Scan for the cell matching the given text and deliver its [x, y] coordinate at center. 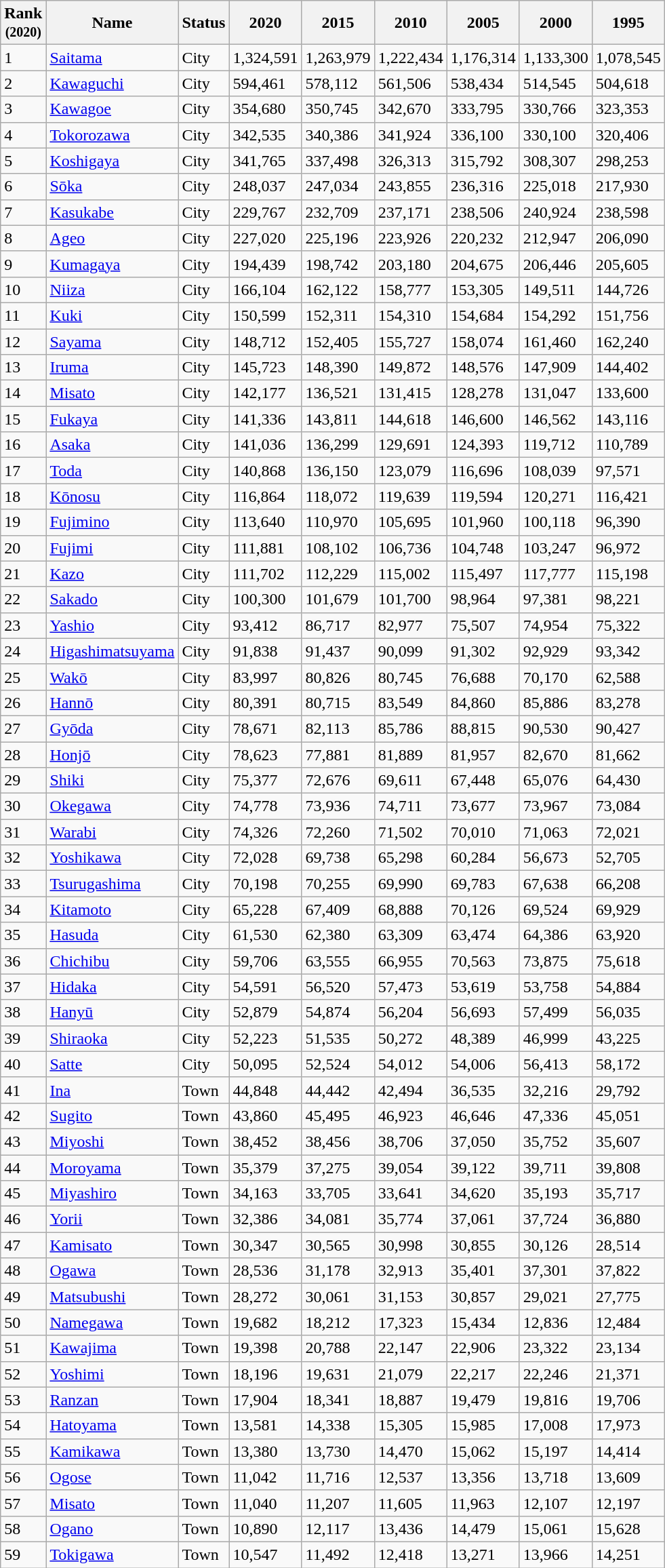
106,736 [411, 548]
15,062 [483, 1451]
57 [23, 1503]
594,461 [266, 83]
81,957 [483, 755]
85,886 [556, 703]
320,406 [628, 135]
Yashio [113, 625]
113,640 [266, 522]
65,298 [411, 858]
11,716 [338, 1477]
101,960 [483, 522]
236,316 [483, 187]
22,147 [411, 1348]
Kawajima [113, 1348]
86,717 [338, 625]
72,260 [338, 832]
33 [23, 884]
15,305 [411, 1426]
Tokorozawa [113, 135]
11,605 [411, 1503]
91,302 [483, 651]
225,196 [338, 238]
11,042 [266, 1477]
Kazo [113, 574]
63,555 [338, 961]
29 [23, 781]
52,524 [338, 1064]
34,163 [266, 1194]
97,381 [556, 600]
74,711 [411, 806]
63,309 [411, 935]
22 [23, 600]
75,377 [266, 781]
81,662 [628, 755]
Satte [113, 1064]
144,402 [628, 368]
90,427 [628, 728]
150,599 [266, 315]
Sōka [113, 187]
29,792 [628, 1090]
38,706 [411, 1141]
129,691 [411, 445]
20,788 [338, 1348]
330,100 [556, 135]
4 [23, 135]
35,401 [483, 1271]
308,307 [556, 161]
Miyoshi [113, 1141]
5 [23, 161]
154,310 [411, 315]
39,808 [628, 1167]
Tokigawa [113, 1554]
10,547 [266, 1554]
33,641 [411, 1194]
46,646 [483, 1116]
128,278 [483, 393]
100,300 [266, 600]
158,777 [411, 290]
28 [23, 755]
13,730 [338, 1451]
145,723 [266, 368]
57,499 [556, 1013]
57,473 [411, 987]
116,421 [628, 496]
Moroyama [113, 1167]
66,208 [628, 884]
1,324,591 [266, 58]
212,947 [556, 238]
119,712 [556, 445]
538,434 [483, 83]
12,117 [338, 1529]
83,997 [266, 677]
Warabi [113, 832]
203,180 [411, 264]
1,222,434 [411, 58]
Hanyū [113, 1013]
340,386 [338, 135]
30 [23, 806]
100,118 [556, 522]
31,153 [411, 1297]
147,909 [556, 368]
98,221 [628, 600]
17,008 [556, 1426]
69,524 [556, 909]
53,758 [556, 987]
149,872 [411, 368]
46,923 [411, 1116]
85,786 [411, 728]
117,777 [556, 574]
62,380 [338, 935]
116,864 [266, 496]
Fukaya [113, 419]
341,924 [411, 135]
298,253 [628, 161]
13,436 [411, 1529]
36,880 [628, 1219]
77,881 [338, 755]
81,889 [411, 755]
75,507 [483, 625]
28,272 [266, 1297]
43 [23, 1141]
Asaka [113, 445]
1,263,979 [338, 58]
42,494 [411, 1090]
30,855 [483, 1245]
237,171 [411, 212]
31,178 [338, 1271]
42 [23, 1116]
Yoshimi [113, 1374]
91,437 [338, 651]
30,565 [338, 1245]
45,051 [628, 1116]
18 [23, 496]
93,412 [266, 625]
98,964 [483, 600]
12,537 [411, 1477]
Gyōda [113, 728]
47 [23, 1245]
54 [23, 1426]
54,012 [411, 1064]
75,618 [628, 961]
9 [23, 264]
Kumagaya [113, 264]
11,207 [338, 1503]
34,081 [338, 1219]
205,605 [628, 264]
342,670 [411, 109]
Kitamoto [113, 909]
15,985 [483, 1426]
342,535 [266, 135]
504,618 [628, 83]
111,702 [266, 574]
13,356 [483, 1477]
56,413 [556, 1064]
97,571 [628, 471]
Yoshikawa [113, 858]
105,695 [411, 522]
54,884 [628, 987]
54,874 [338, 1013]
50,095 [266, 1064]
10,890 [266, 1529]
83,549 [411, 703]
11,040 [266, 1503]
21,371 [628, 1374]
13,380 [266, 1451]
119,639 [411, 496]
37,822 [628, 1271]
15,061 [556, 1529]
74,326 [266, 832]
70,010 [483, 832]
15,628 [628, 1529]
18,196 [266, 1374]
19,682 [266, 1322]
152,405 [338, 341]
18,887 [411, 1400]
32,216 [556, 1090]
28,514 [628, 1245]
194,439 [266, 264]
Namegawa [113, 1322]
154,292 [556, 315]
14,338 [338, 1426]
69,738 [338, 858]
47,336 [556, 1116]
46 [23, 1219]
18,212 [338, 1322]
46,999 [556, 1038]
44,442 [338, 1090]
23,322 [556, 1348]
55 [23, 1451]
514,545 [556, 83]
248,037 [266, 187]
148,712 [266, 341]
56,204 [411, 1013]
10 [23, 290]
341,765 [266, 161]
Hatoyama [113, 1426]
141,036 [266, 445]
37,724 [556, 1219]
74,778 [266, 806]
38,452 [266, 1141]
Kawagoe [113, 109]
78,671 [266, 728]
14,251 [628, 1554]
35,717 [628, 1194]
56 [23, 1477]
39,122 [483, 1167]
333,795 [483, 109]
19,398 [266, 1348]
70,255 [338, 884]
19,479 [483, 1400]
162,122 [338, 290]
88,815 [483, 728]
58 [23, 1529]
96,390 [628, 522]
Sugito [113, 1116]
63,474 [483, 935]
Hasuda [113, 935]
65,076 [556, 781]
13,609 [628, 1477]
1995 [628, 23]
71,063 [556, 832]
53 [23, 1400]
96,972 [628, 548]
51,535 [338, 1038]
Fujimi [113, 548]
37,301 [556, 1271]
Shiraoka [113, 1038]
21,079 [411, 1374]
19,816 [556, 1400]
206,090 [628, 238]
336,100 [483, 135]
19,706 [628, 1400]
146,600 [483, 419]
2015 [338, 23]
70,126 [483, 909]
220,232 [483, 238]
166,104 [266, 290]
14 [23, 393]
53,619 [483, 987]
104,748 [483, 548]
Rank(2020) [23, 23]
15,197 [556, 1451]
131,047 [556, 393]
1,176,314 [483, 58]
17,904 [266, 1400]
82,670 [556, 755]
155,727 [411, 341]
65,228 [266, 909]
Koshigaya [113, 161]
2005 [483, 23]
43,225 [628, 1038]
25 [23, 677]
16 [23, 445]
34 [23, 909]
40 [23, 1064]
149,511 [556, 290]
2020 [266, 23]
52,223 [266, 1038]
Name [113, 23]
204,675 [483, 264]
143,116 [628, 419]
22,906 [483, 1348]
326,313 [411, 161]
12 [23, 341]
Ageo [113, 238]
37 [23, 987]
152,311 [338, 315]
330,766 [556, 109]
54,591 [266, 987]
69,611 [411, 781]
1,078,545 [628, 58]
111,881 [266, 548]
67,638 [556, 884]
35,379 [266, 1167]
44,848 [266, 1090]
108,039 [556, 471]
Status [203, 23]
70,198 [266, 884]
56,673 [556, 858]
240,924 [556, 212]
80,715 [338, 703]
17,973 [628, 1426]
36,535 [483, 1090]
82,113 [338, 728]
17 [23, 471]
12,418 [411, 1554]
Ranzan [113, 1400]
198,742 [338, 264]
73,084 [628, 806]
Kasukabe [113, 212]
51 [23, 1348]
136,521 [338, 393]
61,530 [266, 935]
13 [23, 368]
74,954 [556, 625]
110,789 [628, 445]
17,323 [411, 1322]
13,271 [483, 1554]
143,811 [338, 419]
124,393 [483, 445]
Niiza [113, 290]
73,967 [556, 806]
58,172 [628, 1064]
39,711 [556, 1167]
23 [23, 625]
141,336 [266, 419]
101,679 [338, 600]
32,913 [411, 1271]
67,448 [483, 781]
133,600 [628, 393]
64,386 [556, 935]
14,414 [628, 1451]
206,446 [556, 264]
69,929 [628, 909]
Iruma [113, 368]
Shiki [113, 781]
72,021 [628, 832]
116,696 [483, 471]
Kamisato [113, 1245]
67,409 [338, 909]
30,126 [556, 1245]
12,836 [556, 1322]
35 [23, 935]
Saitama [113, 58]
115,198 [628, 574]
83,278 [628, 703]
238,598 [628, 212]
Tsurugashima [113, 884]
37,275 [338, 1167]
354,680 [266, 109]
45 [23, 1194]
33,705 [338, 1194]
39 [23, 1038]
227,020 [266, 238]
60,284 [483, 858]
34,620 [483, 1194]
73,677 [483, 806]
142,177 [266, 393]
73,875 [556, 961]
45,495 [338, 1116]
Chichibu [113, 961]
11,963 [483, 1503]
12,197 [628, 1503]
35,193 [556, 1194]
Hannō [113, 703]
158,074 [483, 341]
21 [23, 574]
15 [23, 419]
151,756 [628, 315]
136,150 [338, 471]
30,857 [483, 1297]
35,607 [628, 1141]
161,460 [556, 341]
37,061 [483, 1219]
52,879 [266, 1013]
14,470 [411, 1451]
144,618 [411, 419]
2 [23, 83]
Miyashiro [113, 1194]
12,484 [628, 1322]
19 [23, 522]
22,217 [483, 1374]
578,112 [338, 83]
31 [23, 832]
41 [23, 1090]
35,752 [556, 1141]
Hidaka [113, 987]
Sakado [113, 600]
223,926 [411, 238]
32,386 [266, 1219]
225,018 [556, 187]
Kuki [113, 315]
101,700 [411, 600]
112,229 [338, 574]
38 [23, 1013]
22,246 [556, 1374]
232,709 [338, 212]
Yorii [113, 1219]
350,745 [338, 109]
52,705 [628, 858]
75,322 [628, 625]
68,888 [411, 909]
11,492 [338, 1554]
64,430 [628, 781]
Wakō [113, 677]
Ogose [113, 1477]
13,966 [556, 1554]
93,342 [628, 651]
154,684 [483, 315]
50,272 [411, 1038]
91,838 [266, 651]
148,390 [338, 368]
6 [23, 187]
Ogawa [113, 1271]
Higashimatsuyama [113, 651]
140,868 [266, 471]
59,706 [266, 961]
8 [23, 238]
62,588 [628, 677]
229,767 [266, 212]
13,718 [556, 1477]
115,497 [483, 574]
561,506 [411, 83]
12,107 [556, 1503]
Matsubushi [113, 1297]
146,562 [556, 419]
80,745 [411, 677]
30,061 [338, 1297]
Sayama [113, 341]
69,990 [411, 884]
59 [23, 1554]
119,594 [483, 496]
27,775 [628, 1297]
238,506 [483, 212]
1 [23, 58]
36 [23, 961]
28,536 [266, 1271]
13,581 [266, 1426]
72,028 [266, 858]
Ina [113, 1090]
84,860 [483, 703]
3 [23, 109]
Okegawa [113, 806]
70,170 [556, 677]
30,347 [266, 1245]
Kawaguchi [113, 83]
23,134 [628, 1348]
7 [23, 212]
315,792 [483, 161]
37,050 [483, 1141]
103,247 [556, 548]
48 [23, 1271]
26 [23, 703]
92,929 [556, 651]
35,774 [411, 1219]
49 [23, 1297]
Kamikawa [113, 1451]
217,930 [628, 187]
15,434 [483, 1322]
54,006 [483, 1064]
131,415 [411, 393]
118,072 [338, 496]
2010 [411, 23]
337,498 [338, 161]
56,693 [483, 1013]
80,826 [338, 677]
27 [23, 728]
66,955 [411, 961]
38,456 [338, 1141]
Ogano [113, 1529]
120,271 [556, 496]
153,305 [483, 290]
43,860 [266, 1116]
162,240 [628, 341]
56,520 [338, 987]
39,054 [411, 1167]
1,133,300 [556, 58]
18,341 [338, 1400]
323,353 [628, 109]
20 [23, 548]
108,102 [338, 548]
2000 [556, 23]
24 [23, 651]
136,299 [338, 445]
29,021 [556, 1297]
Honjō [113, 755]
115,002 [411, 574]
90,099 [411, 651]
71,502 [411, 832]
Kōnosu [113, 496]
52 [23, 1374]
56,035 [628, 1013]
123,079 [411, 471]
110,970 [338, 522]
50 [23, 1322]
70,563 [483, 961]
69,783 [483, 884]
Fujimino [113, 522]
11 [23, 315]
19,631 [338, 1374]
Toda [113, 471]
63,920 [628, 935]
32 [23, 858]
14,479 [483, 1529]
243,855 [411, 187]
148,576 [483, 368]
44 [23, 1167]
247,034 [338, 187]
82,977 [411, 625]
48,389 [483, 1038]
144,726 [628, 290]
76,688 [483, 677]
30,998 [411, 1245]
80,391 [266, 703]
73,936 [338, 806]
72,676 [338, 781]
78,623 [266, 755]
90,530 [556, 728]
